For the text-containing cell, return its midpoint in (X, Y) coordinate format. 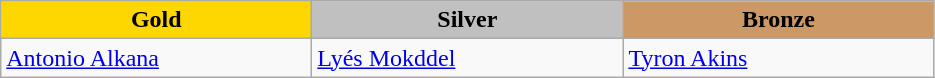
Antonio Alkana (156, 58)
Gold (156, 20)
Lyés Mokddel (468, 58)
Tyron Akins (778, 58)
Silver (468, 20)
Bronze (778, 20)
